Output the (X, Y) coordinate of the center of the cell containing the given text.  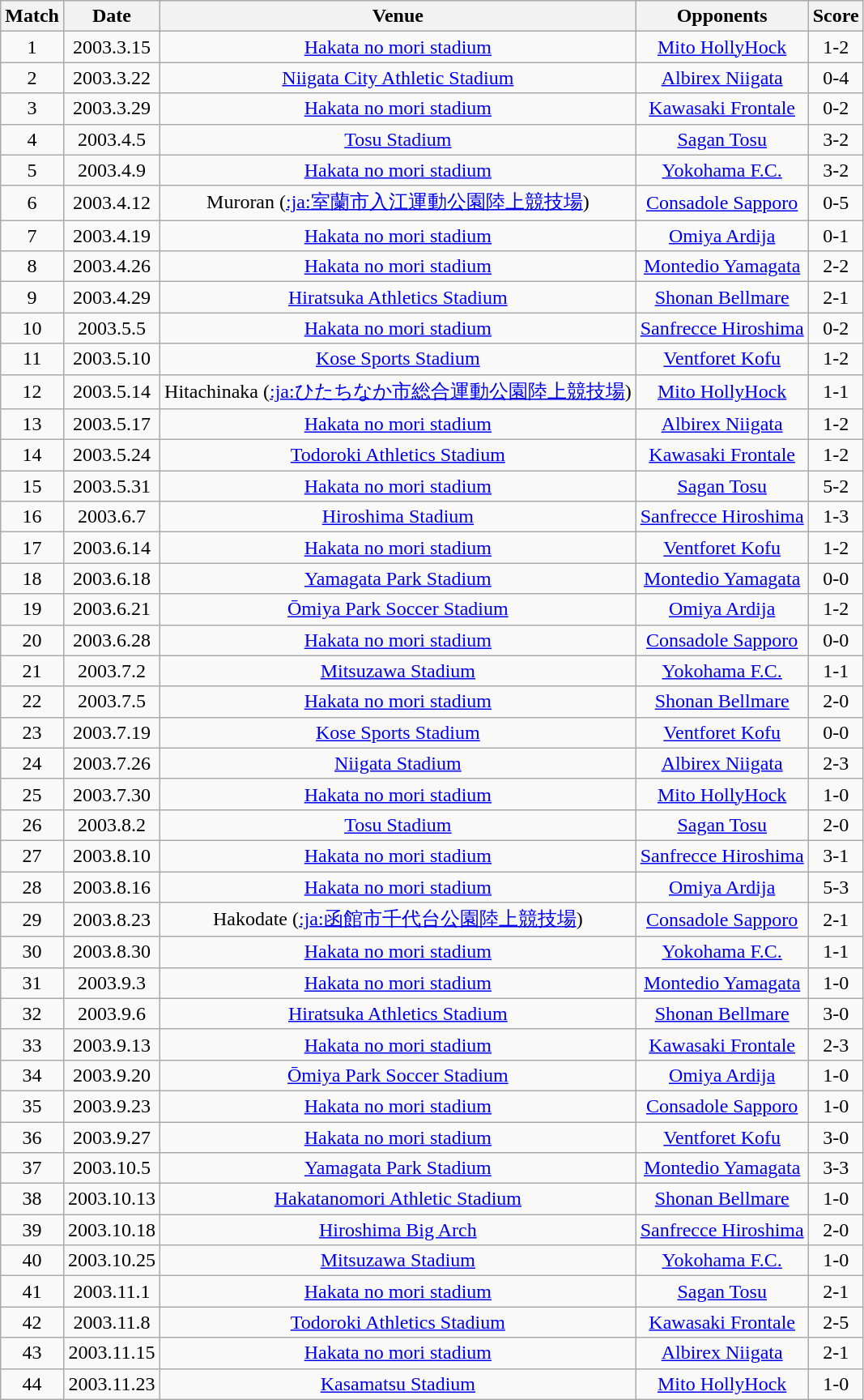
Hitachinaka (:ja:ひたちなか市総合運動公園陸上競技場) (398, 392)
16 (32, 517)
3-3 (836, 1168)
2-5 (836, 1322)
2003.8.30 (112, 952)
2 (32, 78)
4 (32, 139)
Match (32, 16)
23 (32, 732)
Hakodate (:ja:函館市千代台公園陸上競技場) (398, 920)
2003.9.6 (112, 1014)
18 (32, 578)
11 (32, 359)
19 (32, 609)
43 (32, 1353)
2003.4.29 (112, 297)
Hiroshima Big Arch (398, 1230)
2003.3.15 (112, 47)
20 (32, 640)
24 (32, 763)
Score (836, 16)
26 (32, 825)
2003.11.8 (112, 1322)
22 (32, 702)
2003.5.14 (112, 392)
2003.4.5 (112, 139)
25 (32, 794)
3 (32, 109)
2003.6.14 (112, 548)
0-5 (836, 203)
13 (32, 425)
Venue (398, 16)
2003.10.25 (112, 1261)
1 (32, 47)
32 (32, 1014)
3-1 (836, 856)
2003.11.15 (112, 1353)
Hiroshima Stadium (398, 517)
2003.6.21 (112, 609)
2003.11.23 (112, 1384)
29 (32, 920)
37 (32, 1168)
9 (32, 297)
2003.8.10 (112, 856)
2003.11.1 (112, 1291)
2003.6.18 (112, 578)
44 (32, 1384)
17 (32, 548)
21 (32, 671)
28 (32, 887)
2003.7.2 (112, 671)
2003.3.29 (112, 109)
2003.5.17 (112, 425)
2003.4.26 (112, 267)
2003.6.7 (112, 517)
2003.4.12 (112, 203)
27 (32, 856)
2003.10.5 (112, 1168)
12 (32, 392)
6 (32, 203)
36 (32, 1137)
2003.8.23 (112, 920)
Niigata Stadium (398, 763)
Hakatanomori Athletic Stadium (398, 1199)
2003.5.10 (112, 359)
2003.10.18 (112, 1230)
2003.7.5 (112, 702)
2003.9.27 (112, 1137)
35 (32, 1106)
2003.9.13 (112, 1044)
7 (32, 236)
34 (32, 1075)
Niigata City Athletic Stadium (398, 78)
5-3 (836, 887)
39 (32, 1230)
2003.9.23 (112, 1106)
Kasamatsu Stadium (398, 1384)
2003.6.28 (112, 640)
2003.10.13 (112, 1199)
2003.7.30 (112, 794)
2003.5.31 (112, 486)
2003.7.19 (112, 732)
Opponents (722, 16)
41 (32, 1291)
2-2 (836, 267)
2003.4.19 (112, 236)
10 (32, 328)
30 (32, 952)
40 (32, 1261)
2003.9.20 (112, 1075)
14 (32, 455)
15 (32, 486)
2003.5.24 (112, 455)
2003.5.5 (112, 328)
2003.3.22 (112, 78)
2003.8.2 (112, 825)
5-2 (836, 486)
8 (32, 267)
38 (32, 1199)
5 (32, 170)
2003.4.9 (112, 170)
2003.9.3 (112, 983)
2003.8.16 (112, 887)
0-1 (836, 236)
2003.7.26 (112, 763)
1-3 (836, 517)
0-4 (836, 78)
33 (32, 1044)
31 (32, 983)
42 (32, 1322)
Date (112, 16)
Muroran (:ja:室蘭市入江運動公園陸上競技場) (398, 203)
